Return the (X, Y) coordinate for the center point of the cell that contains the specified text.  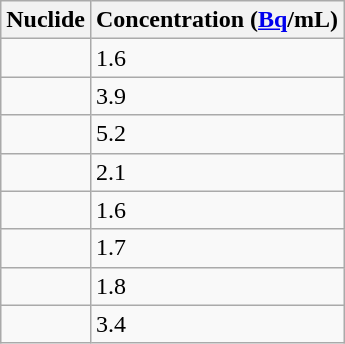
1.7 (216, 248)
1.8 (216, 286)
Nuclide (46, 20)
2.1 (216, 172)
3.9 (216, 96)
3.4 (216, 324)
Concentration (Bq/mL) (216, 20)
5.2 (216, 134)
